Return [x, y] of the center of cell containing provided text 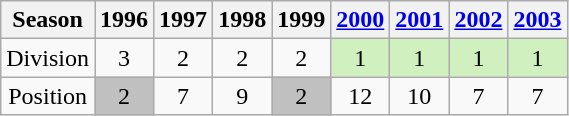
12 [360, 96]
1999 [302, 20]
2001 [420, 20]
Division [48, 58]
1998 [242, 20]
2002 [478, 20]
3 [124, 58]
1997 [184, 20]
2000 [360, 20]
Season [48, 20]
1996 [124, 20]
10 [420, 96]
Position [48, 96]
9 [242, 96]
2003 [538, 20]
